Return (X, Y) of the center of cell containing provided text 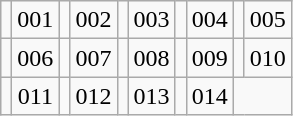
007 (94, 58)
002 (94, 20)
004 (210, 20)
013 (152, 96)
010 (268, 58)
009 (210, 58)
014 (210, 96)
005 (268, 20)
011 (36, 96)
008 (152, 58)
001 (36, 20)
012 (94, 96)
006 (36, 58)
003 (152, 20)
